Capture the cell that displays the provided text and extract its [x, y] central coordinate. 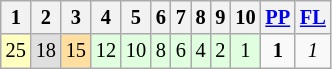
25 [16, 51]
18 [46, 51]
9 [221, 17]
PP [278, 17]
7 [181, 17]
5 [136, 17]
FL [313, 17]
12 [106, 51]
3 [76, 17]
15 [76, 51]
